Extract the [x, y] coordinate from the center of the cell holding the provided text.  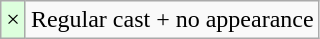
× [14, 20]
Regular cast + no appearance [172, 20]
